Identify which cell holds the provided text, then report its [x, y] central coordinate. 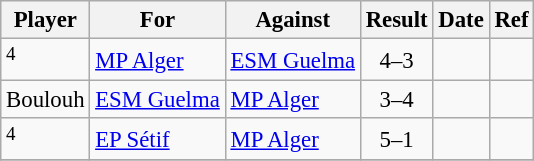
Boulouh [46, 100]
For [158, 20]
Date [461, 20]
5–1 [396, 139]
Against [292, 20]
4–3 [396, 60]
Ref [512, 20]
3–4 [396, 100]
EP Sétif [158, 139]
Player [46, 20]
Result [396, 20]
